For the text-containing cell, return its midpoint in [x, y] coordinate format. 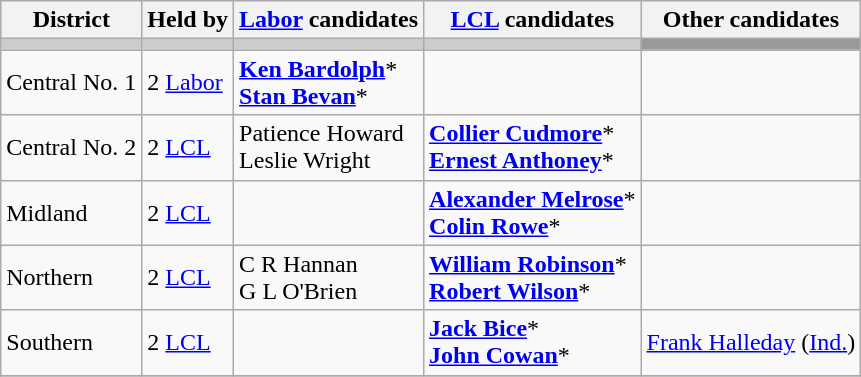
Alexander Melrose* Colin Rowe* [532, 212]
LCL candidates [532, 20]
Other candidates [751, 20]
Southern [72, 342]
Patience Howard Leslie Wright [329, 148]
Midland [72, 212]
Frank Halleday (Ind.) [751, 342]
C R Hannan G L O'Brien [329, 278]
2 Labor [188, 82]
District [72, 20]
Northern [72, 278]
Labor candidates [329, 20]
Held by [188, 20]
Central No. 2 [72, 148]
Ken Bardolph* Stan Bevan* [329, 82]
Collier Cudmore* Ernest Anthoney* [532, 148]
William Robinson* Robert Wilson* [532, 278]
Central No. 1 [72, 82]
Jack Bice* John Cowan* [532, 342]
